Determine the [x, y] coordinate at the center of the cell enclosing the given text.  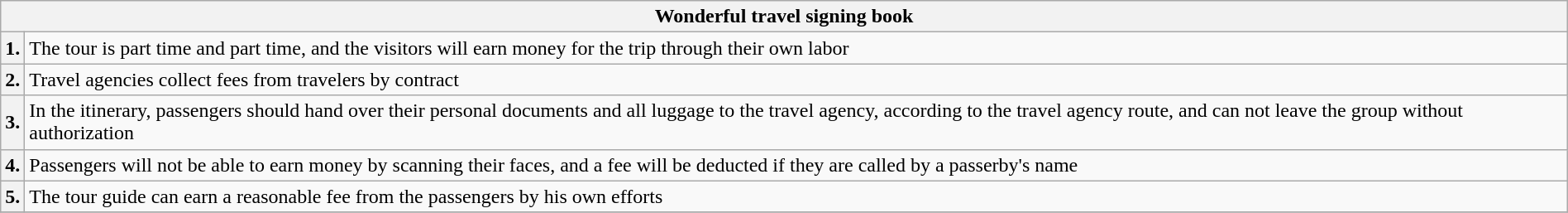
2. [13, 80]
Travel agencies collect fees from travelers by contract [796, 80]
4. [13, 165]
3. [13, 123]
The tour is part time and part time, and the visitors will earn money for the trip through their own labor [796, 48]
1. [13, 48]
Wonderful travel signing book [784, 17]
The tour guide can earn a reasonable fee from the passengers by his own efforts [796, 196]
5. [13, 196]
Passengers will not be able to earn money by scanning their faces, and a fee will be deducted if they are called by a passerby's name [796, 165]
